Extract the [X, Y] coordinate from the center of the cell holding the provided text.  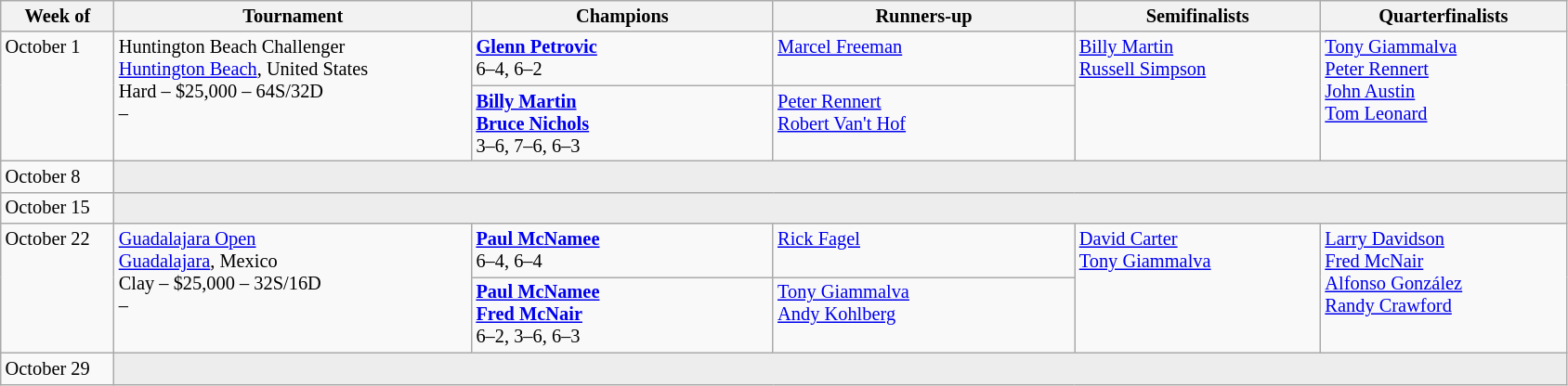
Larry Davidson Fred McNair Alfonso González Randy Crawford [1444, 288]
Paul McNamee Fred McNair6–2, 3–6, 6–3 [622, 315]
Champions [622, 16]
October 29 [58, 368]
October 1 [58, 96]
Marcel Freeman [923, 58]
Tony Giammalva Andy Kohlberg [923, 315]
Billy Martin Russell Simpson [1198, 96]
Quarterfinalists [1444, 16]
October 8 [58, 176]
David Carter Tony Giammalva [1198, 288]
October 15 [58, 208]
Guadalajara Open Guadalajara, MexicoClay – $25,000 – 32S/16D – [294, 288]
Tournament [294, 16]
Week of [58, 16]
October 22 [58, 288]
Glenn Petrovic 6–4, 6–2 [622, 58]
Semifinalists [1198, 16]
Rick Fagel [923, 251]
Peter Rennert Robert Van't Hof [923, 123]
Billy Martin Bruce Nichols3–6, 7–6, 6–3 [622, 123]
Tony Giammalva Peter Rennert John Austin Tom Leonard [1444, 96]
Huntington Beach Challenger Huntington Beach, United StatesHard – $25,000 – 64S/32D – [294, 96]
Paul McNamee 6–4, 6–4 [622, 251]
Runners-up [923, 16]
